From the cell containing the given text, extract its center point as (x, y) coordinate. 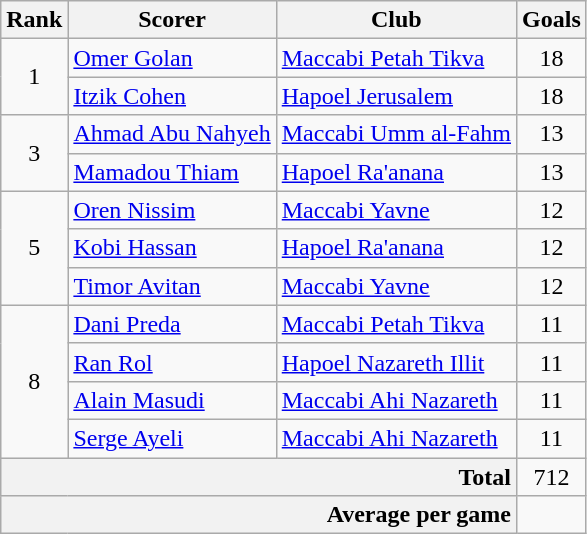
Omer Golan (172, 58)
Rank (34, 20)
8 (34, 381)
3 (34, 153)
Kobi Hassan (172, 248)
Ran Rol (172, 362)
Mamadou Thiam (172, 172)
Hapoel Nazareth Illit (396, 362)
Ahmad Abu Nahyeh (172, 134)
5 (34, 248)
Total (259, 477)
Hapoel Jerusalem (396, 96)
Average per game (259, 515)
Itzik Cohen (172, 96)
Oren Nissim (172, 210)
Dani Preda (172, 324)
1 (34, 77)
Scorer (172, 20)
Timor Avitan (172, 286)
712 (552, 477)
Alain Masudi (172, 400)
Goals (552, 20)
Serge Ayeli (172, 438)
Maccabi Umm al-Fahm (396, 134)
Club (396, 20)
